Detect which cell encompasses the target text, then output its [x, y] center coordinate. 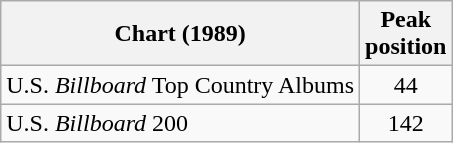
Chart (1989) [180, 34]
U.S. Billboard Top Country Albums [180, 85]
44 [406, 85]
U.S. Billboard 200 [180, 123]
142 [406, 123]
Peakposition [406, 34]
